Scan for the cell matching the given text and deliver its (X, Y) coordinate at center. 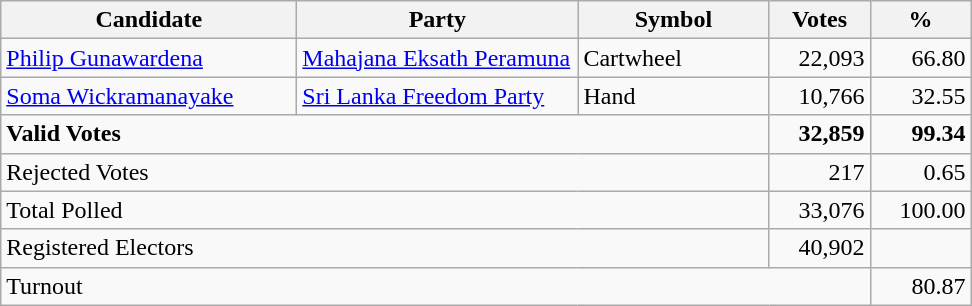
Soma Wickramanayake (149, 96)
100.00 (920, 210)
40,902 (820, 248)
Sri Lanka Freedom Party (438, 96)
22,093 (820, 58)
80.87 (920, 286)
33,076 (820, 210)
66.80 (920, 58)
99.34 (920, 134)
Philip Gunawardena (149, 58)
Hand (674, 96)
Total Polled (385, 210)
Valid Votes (385, 134)
Party (438, 20)
Votes (820, 20)
217 (820, 172)
32,859 (820, 134)
Turnout (436, 286)
Mahajana Eksath Peramuna (438, 58)
Symbol (674, 20)
Candidate (149, 20)
Registered Electors (385, 248)
Rejected Votes (385, 172)
0.65 (920, 172)
10,766 (820, 96)
32.55 (920, 96)
Cartwheel (674, 58)
% (920, 20)
